Return (x, y) of the center of cell containing provided text 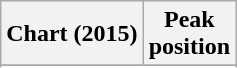
Peakposition (189, 34)
Chart (2015) (72, 34)
